Identify which cell holds the provided text, then report its (x, y) central coordinate. 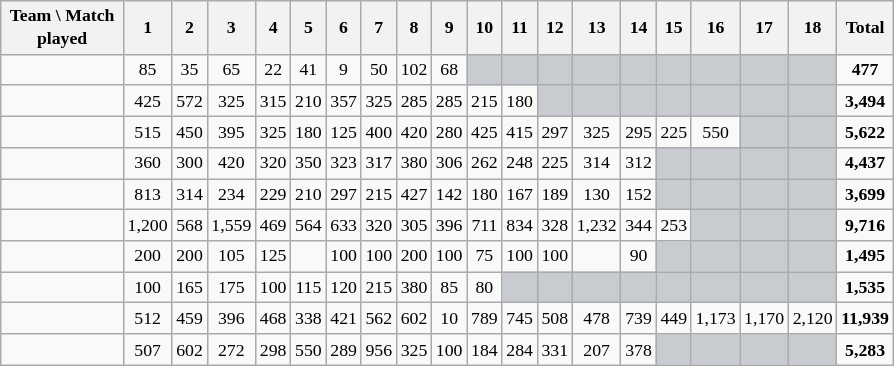
317 (378, 162)
184 (484, 350)
105 (232, 256)
1 (148, 28)
338 (308, 318)
11 (520, 28)
421 (344, 318)
234 (232, 194)
306 (450, 162)
789 (484, 318)
331 (554, 350)
13 (596, 28)
14 (638, 28)
478 (596, 318)
515 (148, 132)
507 (148, 350)
16 (716, 28)
350 (308, 162)
834 (520, 226)
745 (520, 318)
2 (190, 28)
115 (308, 288)
2,120 (812, 318)
11,939 (865, 318)
9,716 (865, 226)
22 (274, 70)
5,283 (865, 350)
152 (638, 194)
12 (554, 28)
Team \ Match played (62, 28)
357 (344, 100)
477 (865, 70)
813 (148, 194)
1,232 (596, 226)
6 (344, 28)
207 (596, 350)
1,559 (232, 226)
18 (812, 28)
1,200 (148, 226)
Total (865, 28)
1,535 (865, 288)
3,699 (865, 194)
15 (674, 28)
562 (378, 318)
298 (274, 350)
1,495 (865, 256)
75 (484, 256)
468 (274, 318)
315 (274, 100)
272 (232, 350)
305 (414, 226)
5 (308, 28)
248 (520, 162)
469 (274, 226)
284 (520, 350)
415 (520, 132)
280 (450, 132)
739 (638, 318)
512 (148, 318)
41 (308, 70)
395 (232, 132)
508 (554, 318)
289 (344, 350)
956 (378, 350)
253 (674, 226)
450 (190, 132)
4 (274, 28)
7 (378, 28)
568 (190, 226)
328 (554, 226)
262 (484, 162)
711 (484, 226)
229 (274, 194)
1,170 (764, 318)
165 (190, 288)
295 (638, 132)
175 (232, 288)
400 (378, 132)
572 (190, 100)
344 (638, 226)
3,494 (865, 100)
17 (764, 28)
4,437 (865, 162)
449 (674, 318)
323 (344, 162)
378 (638, 350)
5,622 (865, 132)
80 (484, 288)
427 (414, 194)
167 (520, 194)
459 (190, 318)
68 (450, 70)
1,173 (716, 318)
3 (232, 28)
90 (638, 256)
50 (378, 70)
130 (596, 194)
300 (190, 162)
65 (232, 70)
189 (554, 194)
142 (450, 194)
35 (190, 70)
633 (344, 226)
564 (308, 226)
8 (414, 28)
102 (414, 70)
312 (638, 162)
120 (344, 288)
360 (148, 162)
